Determine the [x, y] coordinate at the center of the cell enclosing the given text.  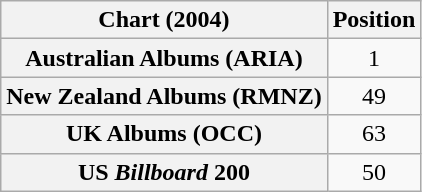
Chart (2004) [164, 20]
Australian Albums (ARIA) [164, 58]
49 [374, 96]
63 [374, 134]
Position [374, 20]
New Zealand Albums (RMNZ) [164, 96]
50 [374, 172]
US Billboard 200 [164, 172]
1 [374, 58]
UK Albums (OCC) [164, 134]
